For the text-containing cell, return its midpoint in (X, Y) coordinate format. 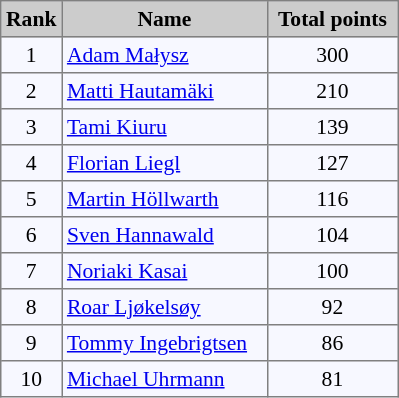
Name (165, 19)
Martin Höllwarth (165, 199)
Sven Hannawald (165, 235)
127 (332, 163)
10 (32, 379)
139 (332, 127)
7 (32, 271)
2 (32, 91)
Matti Hautamäki (165, 91)
Noriaki Kasai (165, 271)
4 (32, 163)
81 (332, 379)
300 (332, 55)
3 (32, 127)
86 (332, 343)
92 (332, 307)
Adam Małysz (165, 55)
6 (32, 235)
Tami Kiuru (165, 127)
116 (332, 199)
Michael Uhrmann (165, 379)
5 (32, 199)
8 (32, 307)
Rank (32, 19)
Tommy Ingebrigtsen (165, 343)
210 (332, 91)
9 (32, 343)
100 (332, 271)
104 (332, 235)
Roar Ljøkelsøy (165, 307)
Total points (332, 19)
1 (32, 55)
Florian Liegl (165, 163)
